Detect which cell encompasses the target text, then output its [x, y] center coordinate. 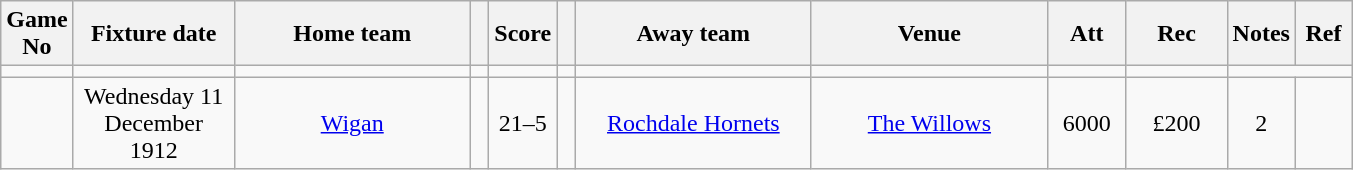
The Willows [929, 123]
Rochdale Hornets [693, 123]
Wednesday 11 December 1912 [154, 123]
Game No [37, 34]
6000 [1086, 123]
Ref [1323, 34]
21–5 [523, 123]
Wigan [352, 123]
Rec [1176, 34]
Home team [352, 34]
£200 [1176, 123]
Away team [693, 34]
Fixture date [154, 34]
Notes [1261, 34]
Venue [929, 34]
2 [1261, 123]
Att [1086, 34]
Score [523, 34]
